Output the (x, y) coordinate of the center of the cell containing the given text.  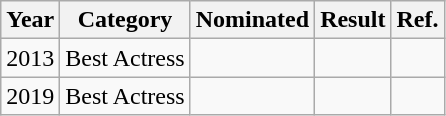
2019 (30, 96)
Nominated (252, 20)
Ref. (418, 20)
Result (353, 20)
Category (125, 20)
2013 (30, 58)
Year (30, 20)
